Search for the cell housing the specified text and yield its (X, Y) center coordinate. 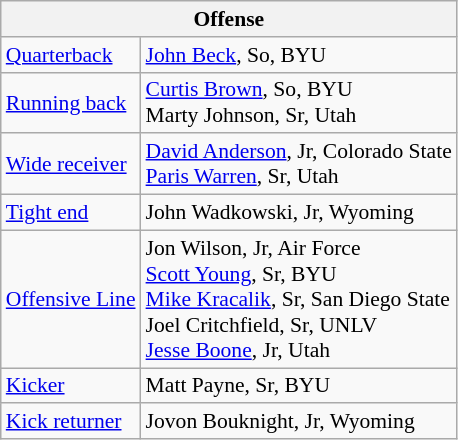
Offense (229, 19)
Curtis Brown, So, BYUMarty Johnson, Sr, Utah (299, 102)
Jon Wilson, Jr, Air ForceScott Young, Sr, BYUMike Kracalik, Sr, San Diego StateJoel Critchfield, Sr, UNLVJesse Boone, Jr, Utah (299, 299)
Quarterback (71, 55)
John Beck, So, BYU (299, 55)
Kicker (71, 386)
Wide receiver (71, 164)
Matt Payne, Sr, BYU (299, 386)
Offensive Line (71, 299)
Jovon Bouknight, Jr, Wyoming (299, 422)
John Wadkowski, Jr, Wyoming (299, 213)
Kick returner (71, 422)
David Anderson, Jr, Colorado StateParis Warren, Sr, Utah (299, 164)
Running back (71, 102)
Tight end (71, 213)
